Output the (x, y) coordinate of the center of the cell containing the given text.  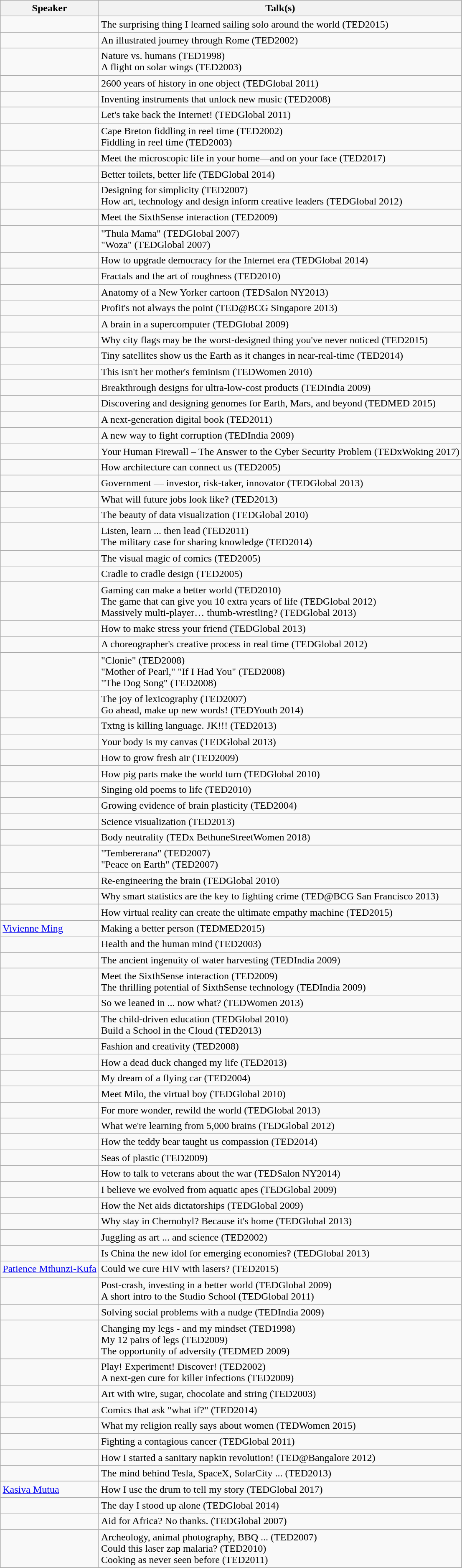
Patience Mthunzi-Kufa (50, 1269)
Archeology, animal photography, BBQ ... (TED2007) Could this laser zap malaria? (TED2010) Cooking as never seen before (TED2011) (280, 1548)
So we leaned in ... now what? (TEDWomen 2013) (280, 1003)
Fractals and the art of roughness (TED2010) (280, 276)
The visual magic of comics (TED2005) (280, 558)
Why city flags may be the worst-designed thing you've never noticed (TED2015) (280, 340)
How to upgrade democracy for the Internet era (TEDGlobal 2014) (280, 260)
How to make stress your friend (TEDGlobal 2013) (280, 628)
Nature vs. humans (TED1998) A flight on solar wings (TED2003) (280, 62)
What will future jobs look like? (TED2013) (280, 499)
Better toilets, better life (TEDGlobal 2014) (280, 174)
How architecture can connect us (TED2005) (280, 467)
Meet the microscopic life in your home—and on your face (TED2017) (280, 158)
The beauty of data visualization (TEDGlobal 2010) (280, 515)
Health and the human mind (TED2003) (280, 944)
What my religion really says about women (TEDWomen 2015) (280, 1426)
A next-generation digital book (TED2011) (280, 419)
How a dead duck changed my life (TED2013) (280, 1062)
The mind behind Tesla, SpaceX, SolarCity ... (TED2013) (280, 1474)
Growing evidence of brain plasticity (TED2004) (280, 805)
Meet Milo, the virtual boy (TEDGlobal 2010) (280, 1094)
Comics that ask "what if?" (TED2014) (280, 1410)
Your body is my canvas (TEDGlobal 2013) (280, 742)
Fighting a contagious cancer (TEDGlobal 2011) (280, 1442)
A choreographer's creative process in real time (TEDGlobal 2012) (280, 644)
Vivienne Ming (50, 928)
The surprising thing I learned sailing solo around the world (TED2015) (280, 24)
Talk(s) (280, 8)
Body neutrality (TEDx BethuneStreetWomen 2018) (280, 838)
Profit's not always the point (TED@BCG Singapore 2013) (280, 308)
Could we cure HIV with lasers? (TED2015) (280, 1269)
Changing my legs - and my mindset (TED1998) My 12 pairs of legs (TED2009) The opportunity of adversity (TEDMED 2009) (280, 1339)
Speaker (50, 8)
A brain in a supercomputer (TEDGlobal 2009) (280, 324)
"Clonie" (TED2008) "Mother of Pearl," "If I Had You" (TED2008) "The Dog Song" (TED2008) (280, 672)
Solving social problems with a nudge (TEDIndia 2009) (280, 1312)
Why smart statistics are the key to fighting crime (TED@BCG San Francisco 2013) (280, 896)
Kasiva Mutua (50, 1489)
Inventing instruments that unlock new music (TED2008) (280, 99)
Fashion and creativity (TED2008) (280, 1046)
How to talk to veterans about the war (TEDSalon NY2014) (280, 1174)
Why stay in Chernobyl? Because it's home (TEDGlobal 2013) (280, 1221)
How virtual reality can create the ultimate empathy machine (TED2015) (280, 912)
How pig parts make the world turn (TEDGlobal 2010) (280, 774)
Breakthrough designs for ultra-low-cost products (TEDIndia 2009) (280, 388)
Government — investor, risk-taker, innovator (TEDGlobal 2013) (280, 483)
This isn't her mother's feminism (TEDWomen 2010) (280, 372)
Tiny satellites show us the Earth as it changes in near-real-time (TED2014) (280, 356)
The ancient ingenuity of water harvesting (TEDIndia 2009) (280, 960)
For more wonder, rewild the world (TEDGlobal 2013) (280, 1110)
A new way to fight corruption (TEDIndia 2009) (280, 435)
Let's take back the Internet! (TEDGlobal 2011) (280, 115)
Meet the SixthSense interaction (TED2009) The thrilling potential of SixthSense technology (TEDIndia 2009) (280, 982)
The joy of lexicography (TED2007) Go ahead, make up new words! (TEDYouth 2014) (280, 704)
How I use the drum to tell my story (TEDGlobal 2017) (280, 1489)
How I started a sanitary napkin revolution! (TED@Bangalore 2012) (280, 1458)
My dream of a flying car (TED2004) (280, 1078)
The day I stood up alone (TEDGlobal 2014) (280, 1505)
I believe we evolved from aquatic apes (TEDGlobal 2009) (280, 1190)
Re-engineering the brain (TEDGlobal 2010) (280, 881)
How the Net aids dictatorships (TEDGlobal 2009) (280, 1205)
Txtng is killing language. JK!!! (TED2013) (280, 726)
Your Human Firewall – The Answer to the Cyber Security Problem (TEDxWoking 2017) (280, 451)
Is China the new idol for emerging economies? (TEDGlobal 2013) (280, 1253)
Listen, learn ... then lead (TED2011) The military case for sharing knowledge (TED2014) (280, 537)
Juggling as art ... and science (TED2002) (280, 1237)
Designing for simplicity (TED2007) How art, technology and design inform creative leaders (TEDGlobal 2012) (280, 196)
The child-driven education (TEDGlobal 2010) Build a School in the Cloud (TED2013) (280, 1024)
Singing old poems to life (TED2010) (280, 789)
An illustrated journey through Rome (TED2002) (280, 40)
Aid for Africa? No thanks. (TEDGlobal 2007) (280, 1521)
Discovering and designing genomes for Earth, Mars, and beyond (TEDMED 2015) (280, 403)
Post-crash, investing in a better world (TEDGlobal 2009) A short intro to the Studio School (TEDGlobal 2011) (280, 1290)
Meet the SixthSense interaction (TED2009) (280, 217)
Anatomy of a New Yorker cartoon (TEDSalon NY2013) (280, 292)
Play! Experiment! Discover! (TED2002) A next-gen cure for killer infections (TED2009) (280, 1372)
2600 years of history in one object (TEDGlobal 2011) (280, 83)
"Tembererana" (TED2007) "Peace on Earth" (TED2007) (280, 859)
What we're learning from 5,000 brains (TEDGlobal 2012) (280, 1126)
Science visualization (TED2013) (280, 822)
Cradle to cradle design (TED2005) (280, 574)
How to grow fresh air (TED2009) (280, 758)
"Thula Mama" (TEDGlobal 2007) "Woza" (TEDGlobal 2007) (280, 238)
Art with wire, sugar, chocolate and string (TED2003) (280, 1394)
Cape Breton fiddling in reel time (TED2002) Fiddling in reel time (TED2003) (280, 136)
Seas of plastic (TED2009) (280, 1158)
Making a better person (TEDMED2015) (280, 928)
How the teddy bear taught us compassion (TED2014) (280, 1142)
